From the cell containing the given text, extract its center point as [X, Y] coordinate. 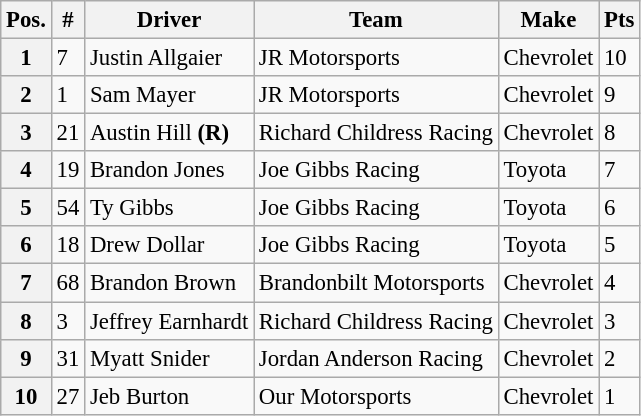
Myatt Snider [170, 358]
19 [68, 170]
Driver [170, 20]
31 [68, 358]
Jeffrey Earnhardt [170, 321]
Brandon Brown [170, 283]
18 [68, 245]
Jordan Anderson Racing [376, 358]
Sam Mayer [170, 95]
21 [68, 133]
Brandon Jones [170, 170]
Drew Dollar [170, 245]
Justin Allgaier [170, 58]
Ty Gibbs [170, 208]
27 [68, 396]
Pts [620, 20]
Brandonbilt Motorsports [376, 283]
68 [68, 283]
54 [68, 208]
Make [548, 20]
Our Motorsports [376, 396]
Pos. [26, 20]
# [68, 20]
Austin Hill (R) [170, 133]
Jeb Burton [170, 396]
Team [376, 20]
